Locate the cell with the specified text and output its [x, y] center coordinate. 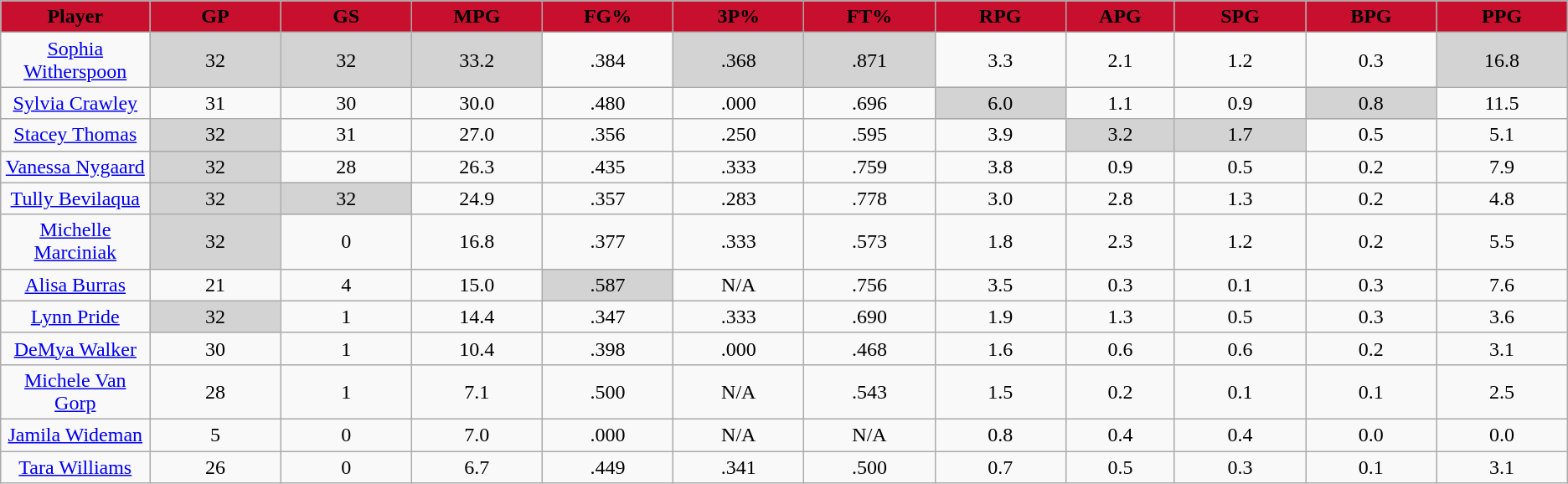
.283 [739, 198]
APG [1120, 17]
21 [215, 285]
24.9 [477, 198]
2.1 [1120, 60]
.543 [869, 392]
26.3 [477, 167]
.696 [869, 103]
Sophia Witherspoon [75, 60]
5.1 [1502, 135]
.347 [607, 317]
.468 [869, 348]
7.0 [477, 435]
3.9 [1000, 135]
.871 [869, 60]
GP [215, 17]
.449 [607, 466]
Stacey Thomas [75, 135]
.690 [869, 317]
1.7 [1240, 135]
5 [215, 435]
FT% [869, 17]
Player [75, 17]
Michelle Marciniak [75, 241]
.377 [607, 241]
.250 [739, 135]
.356 [607, 135]
SPG [1240, 17]
30.0 [477, 103]
2.8 [1120, 198]
15.0 [477, 285]
.357 [607, 198]
1.6 [1000, 348]
.595 [869, 135]
5.5 [1502, 241]
6.0 [1000, 103]
14.4 [477, 317]
11.5 [1502, 103]
6.7 [477, 466]
3.5 [1000, 285]
FG% [607, 17]
.759 [869, 167]
10.4 [477, 348]
4.8 [1502, 198]
7.9 [1502, 167]
GS [346, 17]
27.0 [477, 135]
Tully Bevilaqua [75, 198]
.368 [739, 60]
BPG [1371, 17]
Vanessa Nygaard [75, 167]
0.7 [1000, 466]
PPG [1502, 17]
26 [215, 466]
.587 [607, 285]
.341 [739, 466]
1.8 [1000, 241]
Jamila Wideman [75, 435]
1.9 [1000, 317]
Sylvia Crawley [75, 103]
4 [346, 285]
.480 [607, 103]
3.3 [1000, 60]
Lynn Pride [75, 317]
1.1 [1120, 103]
3.6 [1502, 317]
3.8 [1000, 167]
7.1 [477, 392]
3.2 [1120, 135]
2.5 [1502, 392]
.778 [869, 198]
Tara Williams [75, 466]
1.5 [1000, 392]
2.3 [1120, 241]
Michele Van Gorp [75, 392]
3P% [739, 17]
.756 [869, 285]
7.6 [1502, 285]
RPG [1000, 17]
MPG [477, 17]
3.0 [1000, 198]
33.2 [477, 60]
.384 [607, 60]
.398 [607, 348]
.435 [607, 167]
.573 [869, 241]
Alisa Burras [75, 285]
DeMya Walker [75, 348]
